Detect which cell encompasses the target text, then output its [x, y] center coordinate. 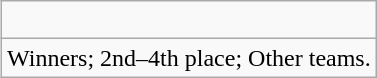
Winners; 2nd–4th place; Other teams. [190, 58]
